Detect which cell encompasses the target text, then output its [X, Y] center coordinate. 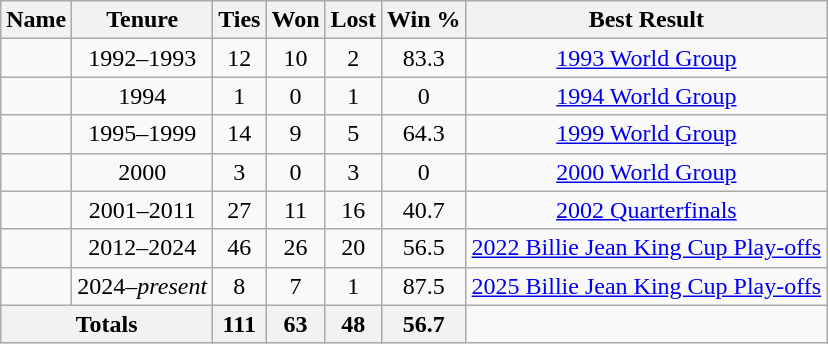
Ties [240, 20]
7 [296, 286]
5 [353, 134]
1994 [142, 96]
14 [240, 134]
2000 World Group [646, 172]
Name [36, 20]
2025 Billie Jean King Cup Play-offs [646, 286]
56.7 [424, 324]
20 [353, 248]
48 [353, 324]
9 [296, 134]
Totals [107, 324]
12 [240, 58]
11 [296, 210]
16 [353, 210]
1995–1999 [142, 134]
87.5 [424, 286]
1999 World Group [646, 134]
2001–2011 [142, 210]
63 [296, 324]
Lost [353, 20]
1992–1993 [142, 58]
2002 Quarterfinals [646, 210]
8 [240, 286]
26 [296, 248]
83.3 [424, 58]
111 [240, 324]
1993 World Group [646, 58]
46 [240, 248]
2 [353, 58]
Won [296, 20]
Tenure [142, 20]
56.5 [424, 248]
64.3 [424, 134]
2000 [142, 172]
2012–2024 [142, 248]
1994 World Group [646, 96]
10 [296, 58]
27 [240, 210]
Win % [424, 20]
40.7 [424, 210]
2022 Billie Jean King Cup Play-offs [646, 248]
2024–present [142, 286]
Best Result [646, 20]
